Determine the (X, Y) coordinate at the center of the cell enclosing the given text.  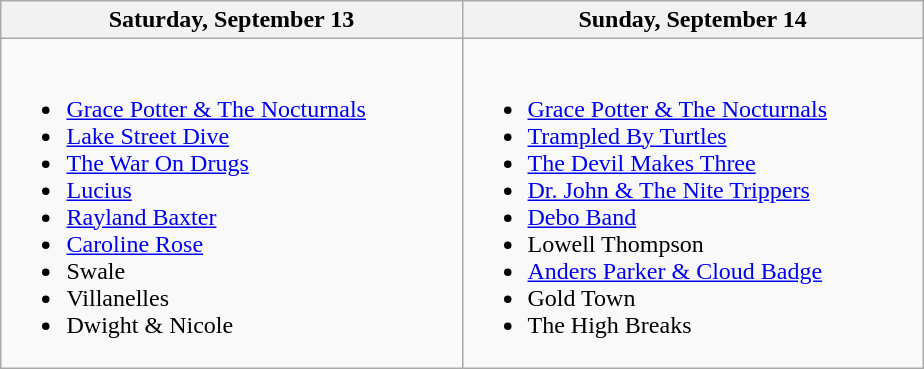
Saturday, September 13 (232, 20)
Grace Potter & The NocturnalsLake Street DiveThe War On DrugsLuciusRayland BaxterCaroline RoseSwaleVillanellesDwight & Nicole (232, 204)
Sunday, September 14 (692, 20)
